Return the (X, Y) coordinate for the center point of the cell that contains the specified text.  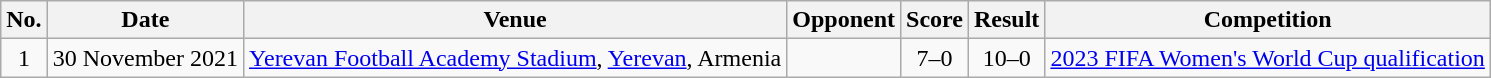
Yerevan Football Academy Stadium, Yerevan, Armenia (516, 58)
Opponent (844, 20)
Result (1006, 20)
1 (24, 58)
Date (145, 20)
2023 FIFA Women's World Cup qualification (1268, 58)
Score (935, 20)
Competition (1268, 20)
7–0 (935, 58)
30 November 2021 (145, 58)
Venue (516, 20)
No. (24, 20)
10–0 (1006, 58)
